Provide the (x, y) coordinate of the cell's center where the given text is located.  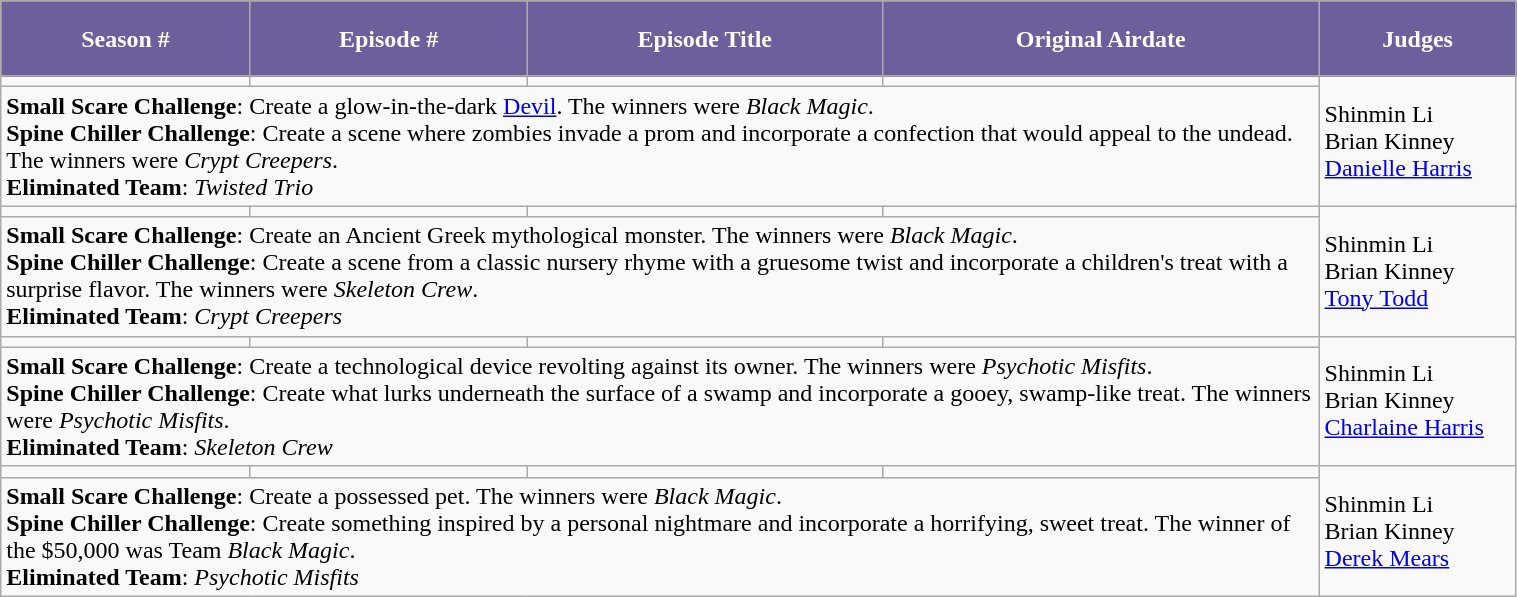
Season # (126, 38)
Shinmin LiBrian KinneyDerek Mears (1418, 531)
Shinmin LiBrian KinneyCharlaine Harris (1418, 401)
Judges (1418, 38)
Episode Title (704, 38)
Original Airdate (1100, 38)
Shinmin LiBrian KinneyDanielle Harris (1418, 141)
Shinmin LiBrian KinneyTony Todd (1418, 271)
Episode # (388, 38)
